Capture the cell that displays the provided text and extract its [X, Y] central coordinate. 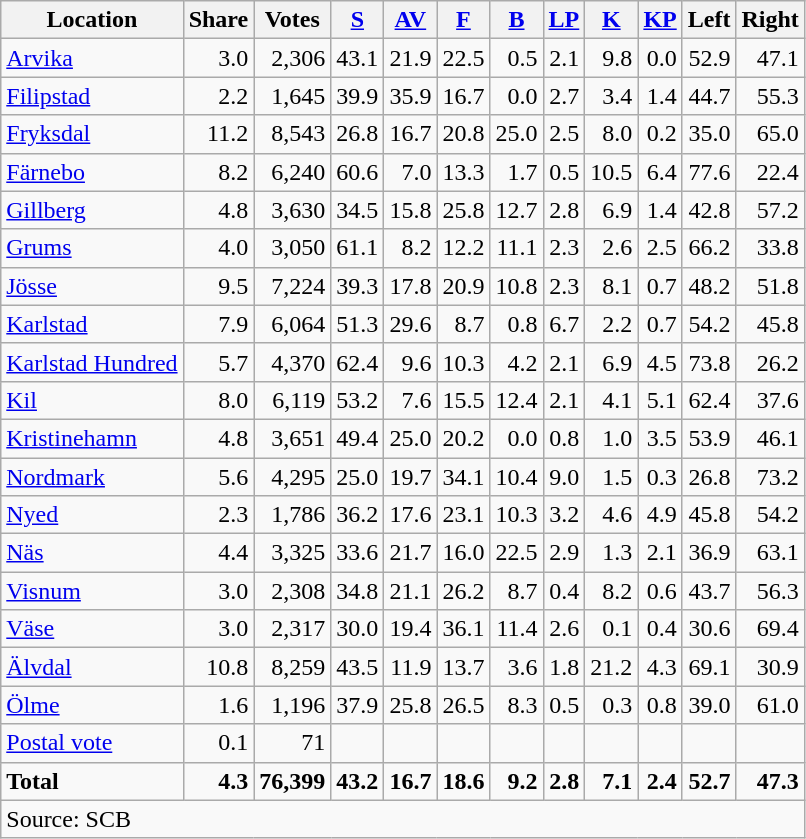
13.7 [464, 667]
Source: SCB [403, 819]
Share [218, 20]
77.6 [709, 172]
43.7 [709, 591]
7.9 [218, 324]
Näs [92, 553]
39.3 [358, 286]
9.5 [218, 286]
KP [660, 20]
11.2 [218, 134]
4.5 [660, 362]
35.9 [410, 96]
6,119 [292, 400]
4,370 [292, 362]
Right [770, 20]
8,259 [292, 667]
3.6 [516, 667]
63.1 [770, 553]
Kil [92, 400]
6,064 [292, 324]
12.2 [464, 248]
34.5 [358, 210]
2.9 [564, 553]
7,224 [292, 286]
43.5 [358, 667]
8.1 [612, 286]
47.3 [770, 781]
AV [410, 20]
Karlstad Hundred [92, 362]
61.1 [358, 248]
12.7 [516, 210]
65.0 [770, 134]
9.2 [516, 781]
51.3 [358, 324]
60.6 [358, 172]
66.2 [709, 248]
4.0 [218, 248]
3,050 [292, 248]
2,308 [292, 591]
73.8 [709, 362]
2,306 [292, 58]
B [516, 20]
11.1 [516, 248]
37.6 [770, 400]
15.5 [464, 400]
21.9 [410, 58]
53.2 [358, 400]
10.4 [516, 477]
Jösse [92, 286]
55.3 [770, 96]
Nyed [92, 515]
23.1 [464, 515]
53.9 [709, 438]
Fryksdal [92, 134]
52.9 [709, 58]
4.4 [218, 553]
Kristinehamn [92, 438]
S [358, 20]
36.1 [464, 629]
21.7 [410, 553]
10.5 [612, 172]
9.6 [410, 362]
7.0 [410, 172]
6.7 [564, 324]
39.0 [709, 705]
26.5 [464, 705]
76,399 [292, 781]
2.4 [660, 781]
1.6 [218, 705]
18.6 [464, 781]
69.1 [709, 667]
36.2 [358, 515]
37.9 [358, 705]
43.2 [358, 781]
Färnebo [92, 172]
56.3 [770, 591]
Väse [92, 629]
Nordmark [92, 477]
Grums [92, 248]
15.8 [410, 210]
1.5 [612, 477]
73.2 [770, 477]
30.0 [358, 629]
5.1 [660, 400]
1.7 [516, 172]
44.7 [709, 96]
34.8 [358, 591]
20.9 [464, 286]
6.4 [660, 172]
3,651 [292, 438]
20.2 [464, 438]
21.1 [410, 591]
F [464, 20]
34.1 [464, 477]
8.3 [516, 705]
57.2 [770, 210]
3.4 [612, 96]
0.2 [660, 134]
4.2 [516, 362]
61.0 [770, 705]
4.6 [612, 515]
4.9 [660, 515]
19.7 [410, 477]
1.3 [612, 553]
Filipstad [92, 96]
9.0 [564, 477]
8,543 [292, 134]
69.4 [770, 629]
Visnum [92, 591]
11.4 [516, 629]
20.8 [464, 134]
47.1 [770, 58]
LP [564, 20]
51.8 [770, 286]
1.8 [564, 667]
17.6 [410, 515]
Gillberg [92, 210]
7.6 [410, 400]
36.9 [709, 553]
33.6 [358, 553]
3,630 [292, 210]
5.6 [218, 477]
1.0 [612, 438]
Ölme [92, 705]
4.1 [612, 400]
1,645 [292, 96]
43.1 [358, 58]
Total [92, 781]
1,786 [292, 515]
21.2 [612, 667]
Left [709, 20]
Votes [292, 20]
17.8 [410, 286]
3.5 [660, 438]
52.7 [709, 781]
22.4 [770, 172]
9.8 [612, 58]
49.4 [358, 438]
35.0 [709, 134]
Älvdal [92, 667]
48.2 [709, 286]
2.7 [564, 96]
16.0 [464, 553]
7.1 [612, 781]
30.9 [770, 667]
19.4 [410, 629]
Location [92, 20]
11.9 [410, 667]
1,196 [292, 705]
46.1 [770, 438]
5.7 [218, 362]
3.2 [564, 515]
29.6 [410, 324]
42.8 [709, 210]
13.3 [464, 172]
6,240 [292, 172]
39.9 [358, 96]
4,295 [292, 477]
Arvika [92, 58]
33.8 [770, 248]
2,317 [292, 629]
K [612, 20]
71 [292, 743]
Postal vote [92, 743]
30.6 [709, 629]
Karlstad [92, 324]
12.4 [516, 400]
0.6 [660, 591]
3,325 [292, 553]
